Find where the given text appears and provide that cell's center as [X, Y] coordinate. 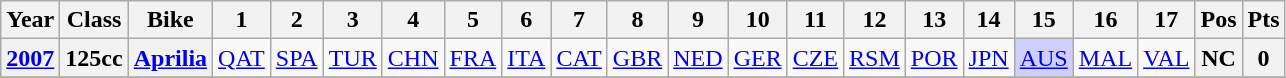
RSM [875, 58]
Class [94, 20]
CHN [413, 58]
CAT [579, 58]
3 [352, 20]
15 [1044, 20]
12 [875, 20]
6 [526, 20]
Aprilia [170, 58]
GBR [637, 58]
17 [1166, 20]
2007 [30, 58]
Pos [1218, 20]
VAL [1166, 58]
16 [1105, 20]
TUR [352, 58]
NED [698, 58]
8 [637, 20]
JPN [988, 58]
4 [413, 20]
1 [242, 20]
2 [296, 20]
MAL [1105, 58]
5 [473, 20]
ITA [526, 58]
Year [30, 20]
0 [1264, 58]
NC [1218, 58]
AUS [1044, 58]
Bike [170, 20]
14 [988, 20]
QAT [242, 58]
FRA [473, 58]
CZE [815, 58]
13 [934, 20]
SPA [296, 58]
GER [758, 58]
POR [934, 58]
9 [698, 20]
10 [758, 20]
125cc [94, 58]
11 [815, 20]
Pts [1264, 20]
7 [579, 20]
